Scan for the cell matching the given text and deliver its [x, y] coordinate at center. 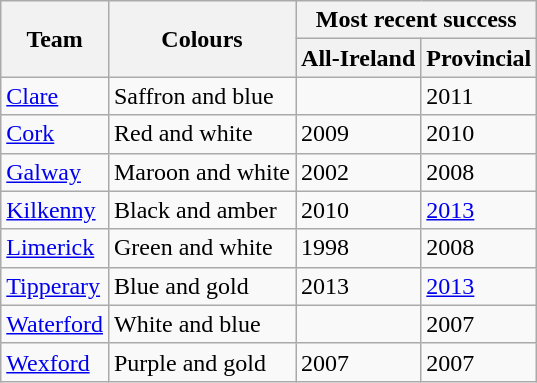
Red and white [202, 134]
White and blue [202, 324]
Waterford [55, 324]
Blue and gold [202, 286]
Limerick [55, 248]
2011 [479, 96]
All-Ireland [358, 58]
Clare [55, 96]
Purple and gold [202, 362]
Black and amber [202, 210]
Cork [55, 134]
Wexford [55, 362]
2009 [358, 134]
2002 [358, 172]
Most recent success [416, 20]
Tipperary [55, 286]
Provincial [479, 58]
Green and white [202, 248]
Maroon and white [202, 172]
1998 [358, 248]
Colours [202, 39]
Galway [55, 172]
Saffron and blue [202, 96]
Team [55, 39]
Kilkenny [55, 210]
